Provide the [x, y] coordinate of the cell's center where the given text is located.  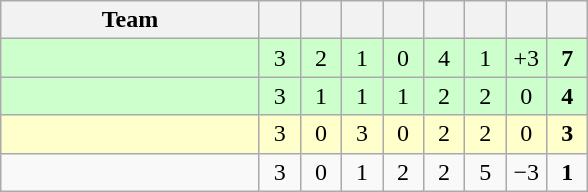
+3 [526, 58]
7 [568, 58]
Team [130, 20]
5 [486, 172]
−3 [526, 172]
